Identify which cell holds the provided text, then report its (X, Y) central coordinate. 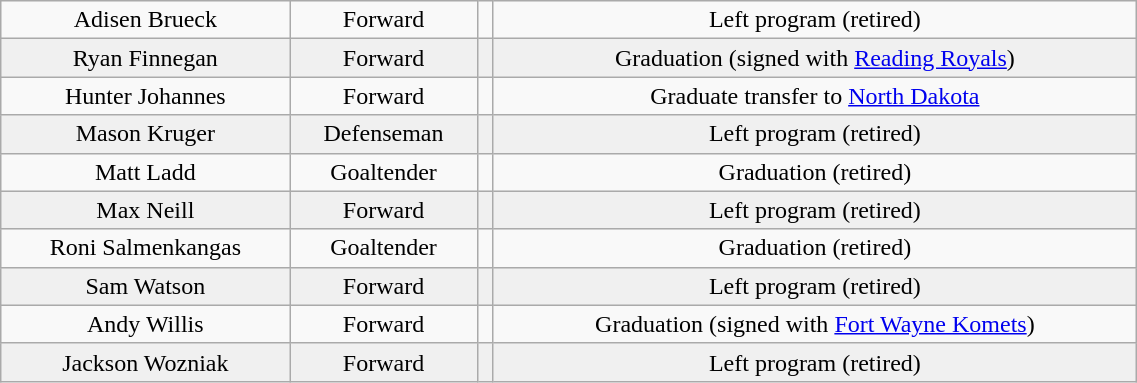
Ryan Finnegan (146, 58)
Graduate transfer to North Dakota (815, 96)
Max Neill (146, 210)
Defenseman (384, 134)
Jackson Wozniak (146, 362)
Roni Salmenkangas (146, 248)
Graduation (signed with Fort Wayne Komets) (815, 324)
Mason Kruger (146, 134)
Sam Watson (146, 286)
Adisen Brueck (146, 20)
Hunter Johannes (146, 96)
Matt Ladd (146, 172)
Graduation (signed with Reading Royals) (815, 58)
Andy Willis (146, 324)
